Determine the [X, Y] coordinate at the center of the cell enclosing the given text.  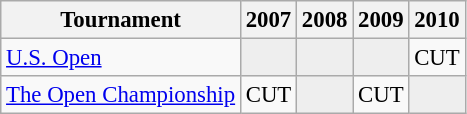
U.S. Open [121, 58]
2007 [268, 20]
2010 [437, 20]
2009 [381, 20]
Tournament [121, 20]
2008 [325, 20]
The Open Championship [121, 95]
